Extract the [X, Y] coordinate from the center of the cell holding the provided text.  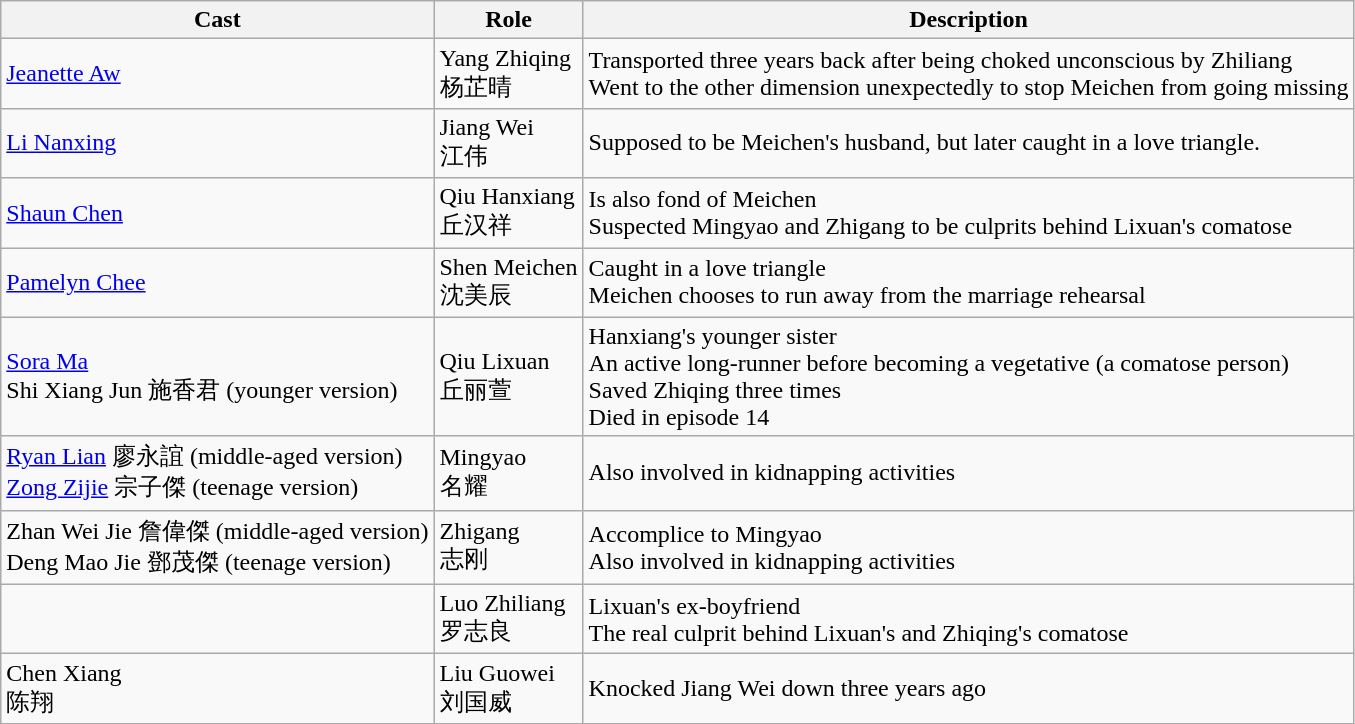
Accomplice to Mingyao Also involved in kidnapping activities [968, 547]
Zhigang 志刚 [508, 547]
Jeanette Aw [218, 74]
Cast [218, 20]
Supposed to be Meichen's husband, but later caught in a love triangle. [968, 143]
Shen Meichen 沈美辰 [508, 283]
Sora Ma Shi Xiang Jun 施香君 (younger version) [218, 376]
Also involved in kidnapping activities [968, 473]
Chen Xiang 陈翔 [218, 689]
Pamelyn Chee [218, 283]
Shaun Chen [218, 213]
Caught in a love triangle Meichen chooses to run away from the marriage rehearsal [968, 283]
Transported three years back after being choked unconscious by Zhiliang Went to the other dimension unexpectedly to stop Meichen from going missing [968, 74]
Liu Guowei 刘国威 [508, 689]
Mingyao 名耀 [508, 473]
Ryan Lian 廖永誼 (middle-aged version)Zong Zijie 宗子傑 (teenage version) [218, 473]
Hanxiang's younger sister An active long-runner before becoming a vegetative (a comatose person) Saved Zhiqing three times Died in episode 14 [968, 376]
Li Nanxing [218, 143]
Role [508, 20]
Is also fond of Meichen Suspected Mingyao and Zhigang to be culprits behind Lixuan's comatose [968, 213]
Zhan Wei Jie 詹偉傑 (middle-aged version)Deng Mao Jie 鄧茂傑 (teenage version) [218, 547]
Qiu Hanxiang 丘汉祥 [508, 213]
Yang Zhiqing 杨芷晴 [508, 74]
Lixuan's ex-boyfriend The real culprit behind Lixuan's and Zhiqing's comatose [968, 619]
Luo Zhiliang 罗志良 [508, 619]
Knocked Jiang Wei down three years ago [968, 689]
Jiang Wei 江伟 [508, 143]
Qiu Lixuan 丘丽萱 [508, 376]
Description [968, 20]
